Search for the cell housing the specified text and yield its [X, Y] center coordinate. 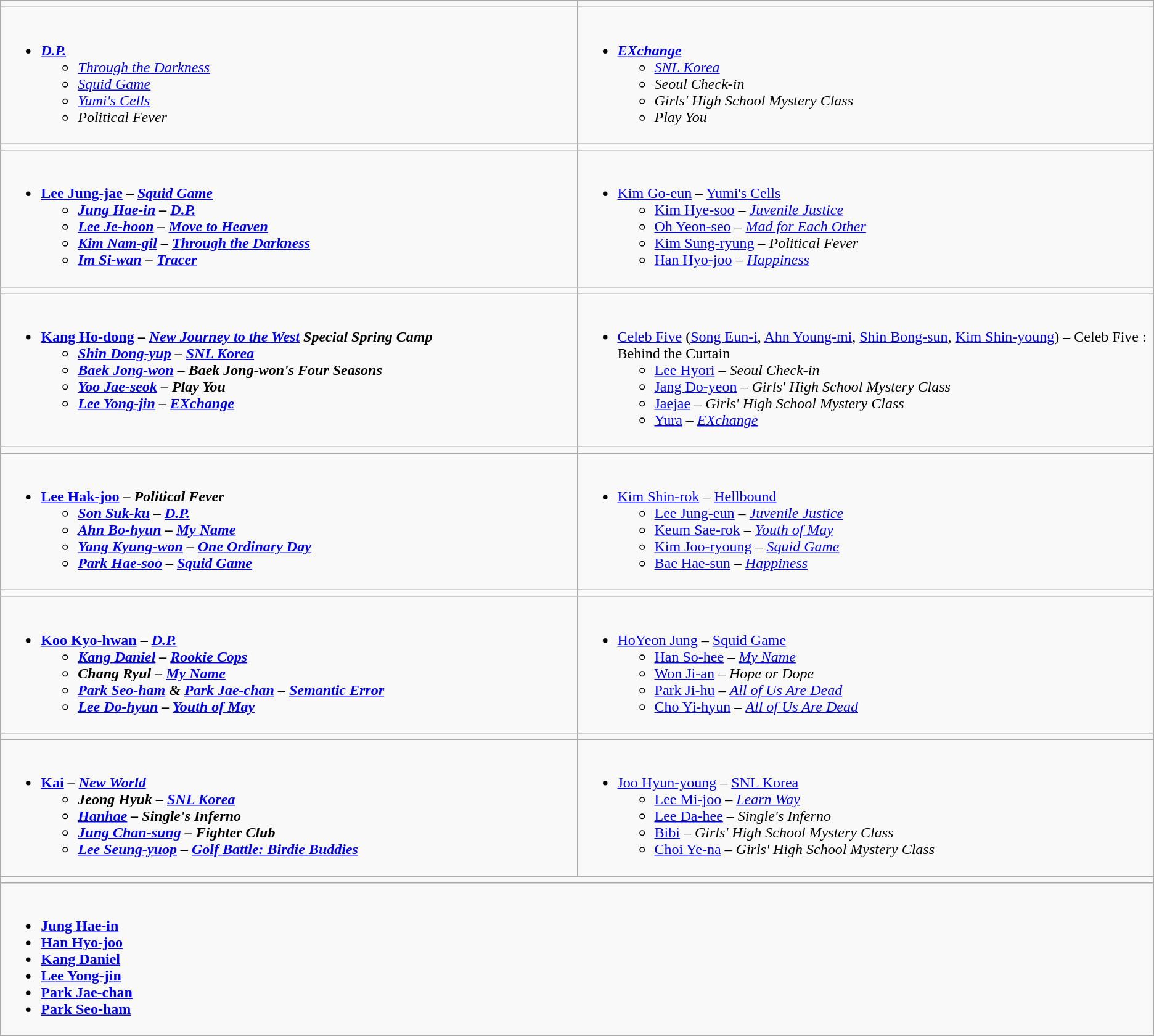
HoYeon Jung – Squid GameHan So-hee – My NameWon Ji-an – Hope or DopePark Ji-hu – All of Us Are DeadCho Yi-hyun – All of Us Are Dead [865, 665]
Jung Hae-inHan Hyo-jooKang DanielLee Yong-jinPark Jae-chanPark Seo-ham [577, 960]
Kim Go-eun – Yumi's CellsKim Hye-soo – Juvenile JusticeOh Yeon-seo – Mad for Each OtherKim Sung-ryung – Political FeverHan Hyo-joo – Happiness [865, 218]
Koo Kyo-hwan – D.P.Kang Daniel – Rookie CopsChang Ryul – My NamePark Seo-ham & Park Jae-chan – Semantic ErrorLee Do-hyun – Youth of May [288, 665]
EXchangeSNL KoreaSeoul Check-inGirls' High School Mystery ClassPlay You [865, 75]
Lee Hak-joo – Political FeverSon Suk-ku – D.P.Ahn Bo-hyun – My NameYang Kyung-won – One Ordinary DayPark Hae-soo – Squid Game [288, 522]
D.P.Through the DarknessSquid GameYumi's CellsPolitical Fever [288, 75]
Lee Jung-jae – Squid GameJung Hae-in – D.P.Lee Je-hoon – Move to HeavenKim Nam-gil – Through the DarknessIm Si-wan – Tracer [288, 218]
Kai – New WorldJeong Hyuk – SNL KoreaHanhae – Single's InfernoJung Chan-sung – Fighter ClubLee Seung-yuop – Golf Battle: Birdie Buddies [288, 808]
Kim Shin-rok – HellboundLee Jung-eun – Juvenile JusticeKeum Sae-rok – Youth of MayKim Joo-ryoung – Squid GameBae Hae-sun – Happiness [865, 522]
